Return the [x, y] coordinate for the center point of the cell that contains the specified text.  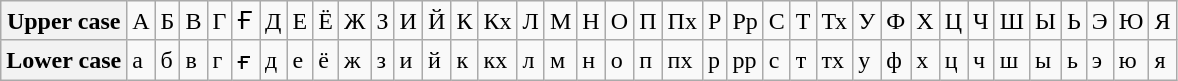
э [1100, 60]
о [619, 60]
х [925, 60]
Ы [1045, 21]
Х [925, 21]
Р [714, 21]
Ғ [246, 21]
А [141, 21]
ь [1074, 60]
Г [220, 21]
рр [745, 60]
Lower case [64, 60]
Ш [1012, 21]
Т [803, 21]
ж [354, 60]
Ё [326, 21]
у [867, 60]
р [714, 60]
Пх [682, 21]
Ь [1074, 21]
д [274, 60]
Е [300, 21]
т [803, 60]
И [408, 21]
Я [1162, 21]
Ц [953, 21]
В [194, 21]
ш [1012, 60]
Н [591, 21]
Ю [1131, 21]
к [464, 60]
ц [953, 60]
ы [1045, 60]
л [530, 60]
П [648, 21]
е [300, 60]
с [776, 60]
й [436, 60]
Кх [498, 21]
Д [274, 21]
ғ [246, 60]
и [408, 60]
м [560, 60]
б [168, 60]
Upper case [64, 21]
Ж [354, 21]
Ф [896, 21]
кх [498, 60]
пх [682, 60]
тх [834, 60]
ё [326, 60]
Б [168, 21]
Й [436, 21]
г [220, 60]
а [141, 60]
я [1162, 60]
в [194, 60]
Тх [834, 21]
Рр [745, 21]
ф [896, 60]
ч [982, 60]
К [464, 21]
п [648, 60]
н [591, 60]
С [776, 21]
У [867, 21]
Э [1100, 21]
Ч [982, 21]
з [382, 60]
М [560, 21]
О [619, 21]
З [382, 21]
ю [1131, 60]
Л [530, 21]
